Output the [x, y] coordinate of the center of the cell containing the given text.  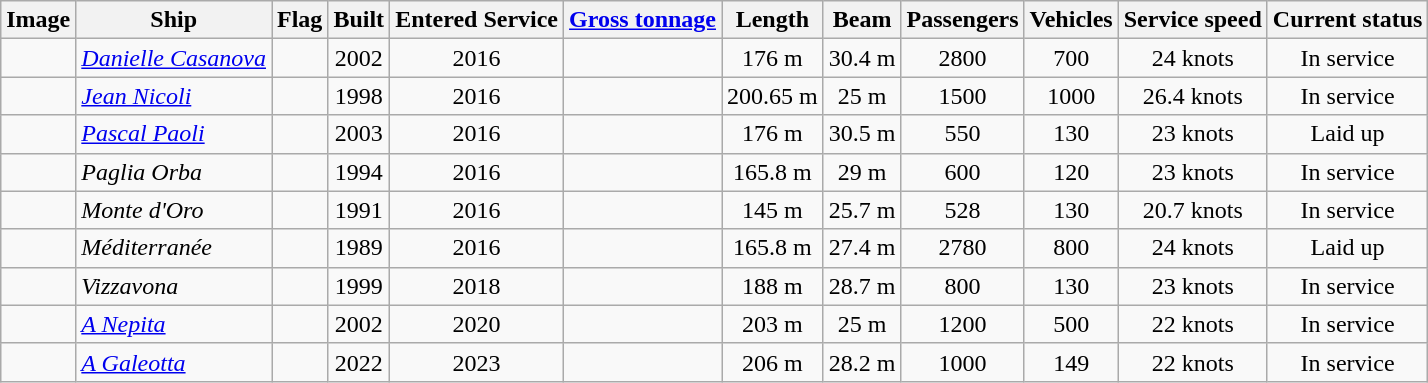
Image [38, 20]
1200 [962, 324]
1999 [359, 286]
Service speed [1192, 20]
1989 [359, 248]
1998 [359, 96]
2018 [477, 286]
A Nepita [174, 324]
27.4 m [862, 248]
2020 [477, 324]
Entered Service [477, 20]
2780 [962, 248]
Gross tonnage [643, 20]
Passengers [962, 20]
120 [1071, 172]
Jean Nicoli [174, 96]
2800 [962, 58]
Danielle Casanova [174, 58]
Flag [300, 20]
149 [1071, 362]
Beam [862, 20]
Monte d'Oro [174, 210]
Length [773, 20]
550 [962, 134]
528 [962, 210]
700 [1071, 58]
203 m [773, 324]
188 m [773, 286]
200.65 m [773, 96]
30.4 m [862, 58]
Current status [1348, 20]
206 m [773, 362]
Vehicles [1071, 20]
2022 [359, 362]
1500 [962, 96]
A Galeotta [174, 362]
28.7 m [862, 286]
Paglia Orba [174, 172]
600 [962, 172]
145 m [773, 210]
2023 [477, 362]
Vizzavona [174, 286]
28.2 m [862, 362]
30.5 m [862, 134]
Ship [174, 20]
1991 [359, 210]
25.7 m [862, 210]
1994 [359, 172]
26.4 knots [1192, 96]
Pascal Paoli [174, 134]
2003 [359, 134]
Méditerranée [174, 248]
Built [359, 20]
29 m [862, 172]
20.7 knots [1192, 210]
500 [1071, 324]
